Search for the cell housing the specified text and yield its [X, Y] center coordinate. 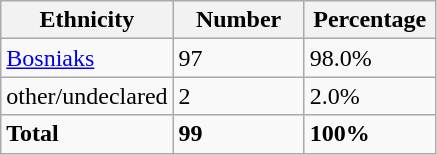
99 [238, 134]
2.0% [370, 96]
97 [238, 58]
2 [238, 96]
Percentage [370, 20]
Ethnicity [87, 20]
Number [238, 20]
other/undeclared [87, 96]
Total [87, 134]
100% [370, 134]
98.0% [370, 58]
Bosniaks [87, 58]
